Find where the given text appears and provide that cell's center as (x, y) coordinate. 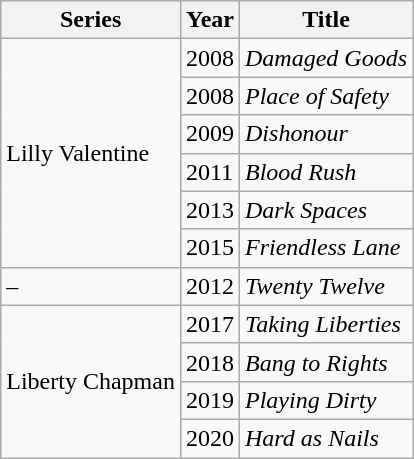
Damaged Goods (326, 58)
Playing Dirty (326, 400)
2020 (210, 438)
Dishonour (326, 134)
2019 (210, 400)
Bang to Rights (326, 362)
Series (91, 20)
Friendless Lane (326, 248)
2012 (210, 286)
Lilly Valentine (91, 153)
2011 (210, 172)
Hard as Nails (326, 438)
Year (210, 20)
Twenty Twelve (326, 286)
2018 (210, 362)
Blood Rush (326, 172)
Place of Safety (326, 96)
– (91, 286)
2009 (210, 134)
Taking Liberties (326, 324)
2017 (210, 324)
Title (326, 20)
2015 (210, 248)
Dark Spaces (326, 210)
Liberty Chapman (91, 381)
2013 (210, 210)
